Pinpoint the cell where the given text exists, returning its [x, y] midpoint coordinate. 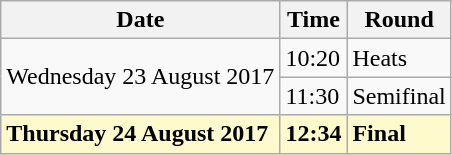
Semifinal [399, 96]
Final [399, 134]
12:34 [314, 134]
Heats [399, 58]
Round [399, 20]
Time [314, 20]
10:20 [314, 58]
11:30 [314, 96]
Thursday 24 August 2017 [140, 134]
Wednesday 23 August 2017 [140, 77]
Date [140, 20]
